Pinpoint the cell where the given text exists, returning its (X, Y) midpoint coordinate. 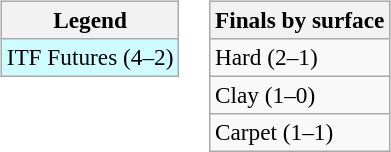
Carpet (1–1) (300, 133)
Clay (1–0) (300, 95)
Hard (2–1) (300, 57)
Legend (90, 20)
Finals by surface (300, 20)
ITF Futures (4–2) (90, 57)
